Search for the cell housing the specified text and yield its (X, Y) center coordinate. 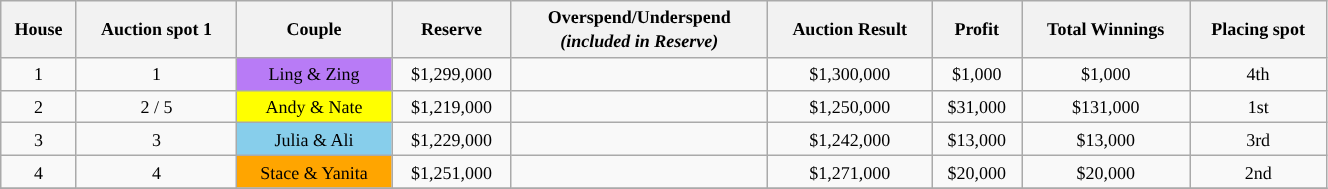
2nd (1258, 172)
Placing spot (1258, 30)
Profit (977, 30)
Reserve (452, 30)
Total Winnings (1106, 30)
House (39, 30)
$31,000 (977, 106)
Julia & Ali (314, 140)
$1,299,000 (452, 74)
Auction spot 1 (156, 30)
$1,300,000 (850, 74)
1st (1258, 106)
$1,229,000 (452, 140)
Ling & Zing (314, 74)
4th (1258, 74)
$131,000 (1106, 106)
Auction Result (850, 30)
3rd (1258, 140)
$1,271,000 (850, 172)
Andy & Nate (314, 106)
$1,219,000 (452, 106)
Stace & Yanita (314, 172)
$1,250,000 (850, 106)
Couple (314, 30)
2 / 5 (156, 106)
Overspend/Underspend(included in Reserve) (639, 30)
$1,251,000 (452, 172)
2 (39, 106)
$1,242,000 (850, 140)
